For the text-containing cell, return its midpoint in (x, y) coordinate format. 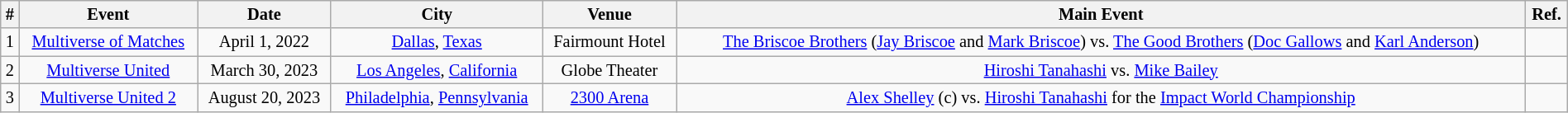
2 (10, 70)
Venue (609, 14)
The Briscoe Brothers (Jay Briscoe and Mark Briscoe) vs. The Good Brothers (Doc Gallows and Karl Anderson) (1102, 42)
Multiverse United 2 (108, 97)
Dallas, Texas (437, 42)
City (437, 14)
Multiverse United (108, 70)
March 30, 2023 (265, 70)
Event (108, 14)
April 1, 2022 (265, 42)
# (10, 14)
Date (265, 14)
3 (10, 97)
Philadelphia, Pennsylvania (437, 97)
August 20, 2023 (265, 97)
1 (10, 42)
Fairmount Hotel (609, 42)
2300 Arena (609, 97)
Multiverse of Matches (108, 42)
Ref. (1546, 14)
Main Event (1102, 14)
Alex Shelley (c) vs. Hiroshi Tanahashi for the Impact World Championship (1102, 97)
Los Angeles, California (437, 70)
Hiroshi Tanahashi vs. Mike Bailey (1102, 70)
Globe Theater (609, 70)
